Extract the [X, Y] coordinate from the center of the cell holding the provided text.  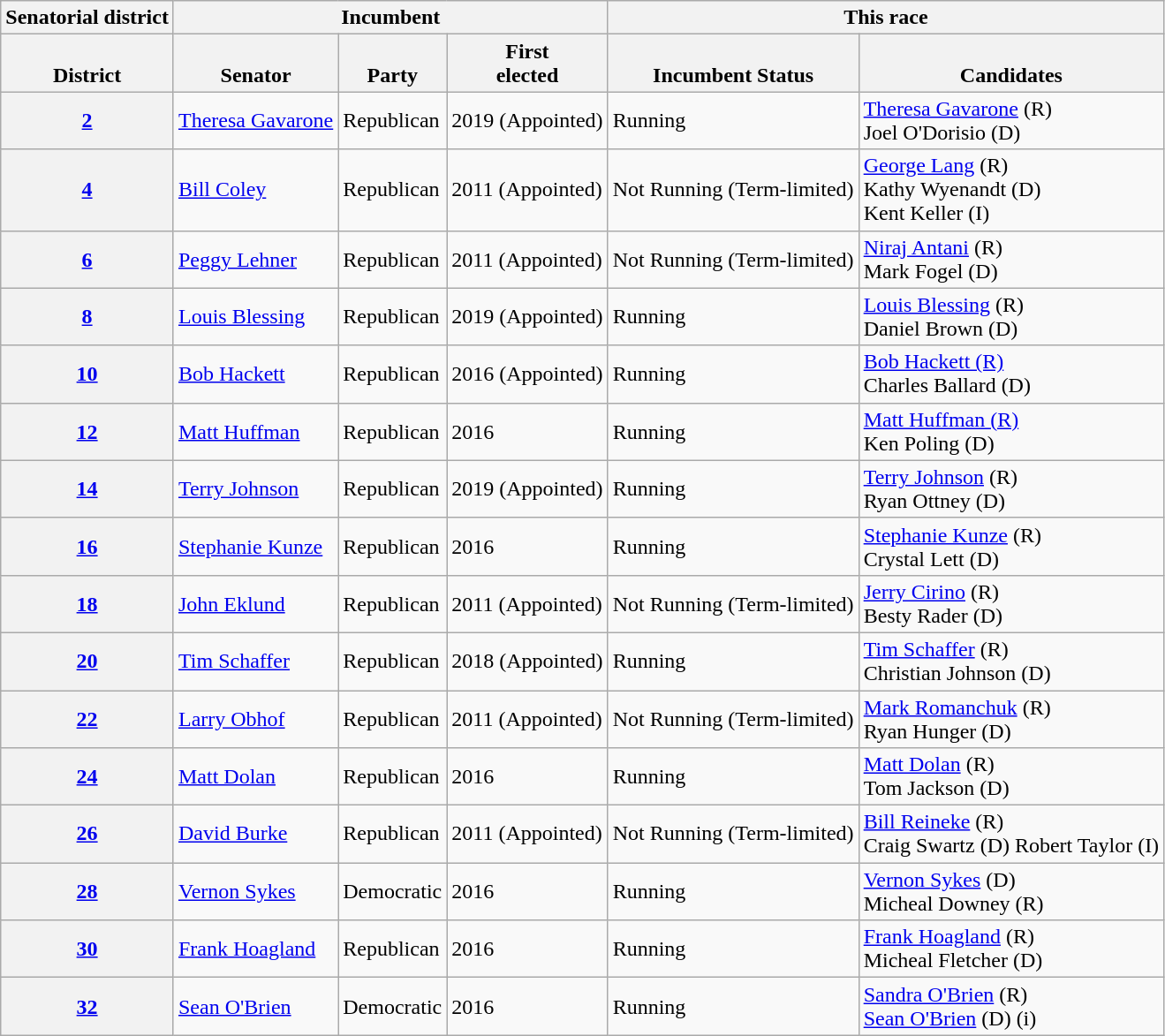
12 [87, 431]
Theresa Gavarone [255, 120]
Louis Blessing (R)Daniel Brown (D) [1011, 316]
Senatorial district [87, 18]
4 [87, 190]
Vernon Sykes (D)Micheal Downey (R) [1011, 892]
24 [87, 777]
Vernon Sykes [255, 892]
Bob Hackett (R)Charles Ballard (D) [1011, 374]
2 [87, 120]
Tim Schaffer [255, 661]
Senator [255, 64]
Incumbent Status [733, 64]
28 [87, 892]
30 [87, 949]
Terry Johnson [255, 489]
2016 (Appointed) [527, 374]
Louis Blessing [255, 316]
20 [87, 661]
Stephanie Kunze (R)Crystal Lett (D) [1011, 546]
Bill Coley [255, 190]
District [87, 64]
Incumbent [390, 18]
Stephanie Kunze [255, 546]
Terry Johnson (R)Ryan Ottney (D) [1011, 489]
Bob Hackett [255, 374]
Mark Romanchuk (R)Ryan Hunger (D) [1011, 719]
Jerry Cirino (R)Besty Rader (D) [1011, 604]
2018 (Appointed) [527, 661]
Bill Reineke (R)Craig Swartz (D) Robert Taylor (I) [1011, 834]
10 [87, 374]
This race [886, 18]
John Eklund [255, 604]
Theresa Gavarone (R)Joel O'Dorisio (D) [1011, 120]
Peggy Lehner [255, 260]
Sandra O'Brien (R)Sean O'Brien (D) (i) [1011, 1007]
George Lang (R)Kathy Wyenandt (D)Kent Keller (I) [1011, 190]
Matt Huffman (R)Ken Poling (D) [1011, 431]
26 [87, 834]
Party [392, 64]
Matt Huffman [255, 431]
Tim Schaffer (R)Christian Johnson (D) [1011, 661]
32 [87, 1007]
Matt Dolan (R)Tom Jackson (D) [1011, 777]
Sean O'Brien [255, 1007]
Larry Obhof [255, 719]
Frank Hoagland [255, 949]
Niraj Antani (R)Mark Fogel (D) [1011, 260]
14 [87, 489]
16 [87, 546]
David Burke [255, 834]
6 [87, 260]
Firstelected [527, 64]
8 [87, 316]
22 [87, 719]
18 [87, 604]
Frank Hoagland (R)Micheal Fletcher (D) [1011, 949]
Matt Dolan [255, 777]
Candidates [1011, 64]
